Return the (X, Y) coordinate for the center point of the cell that contains the specified text.  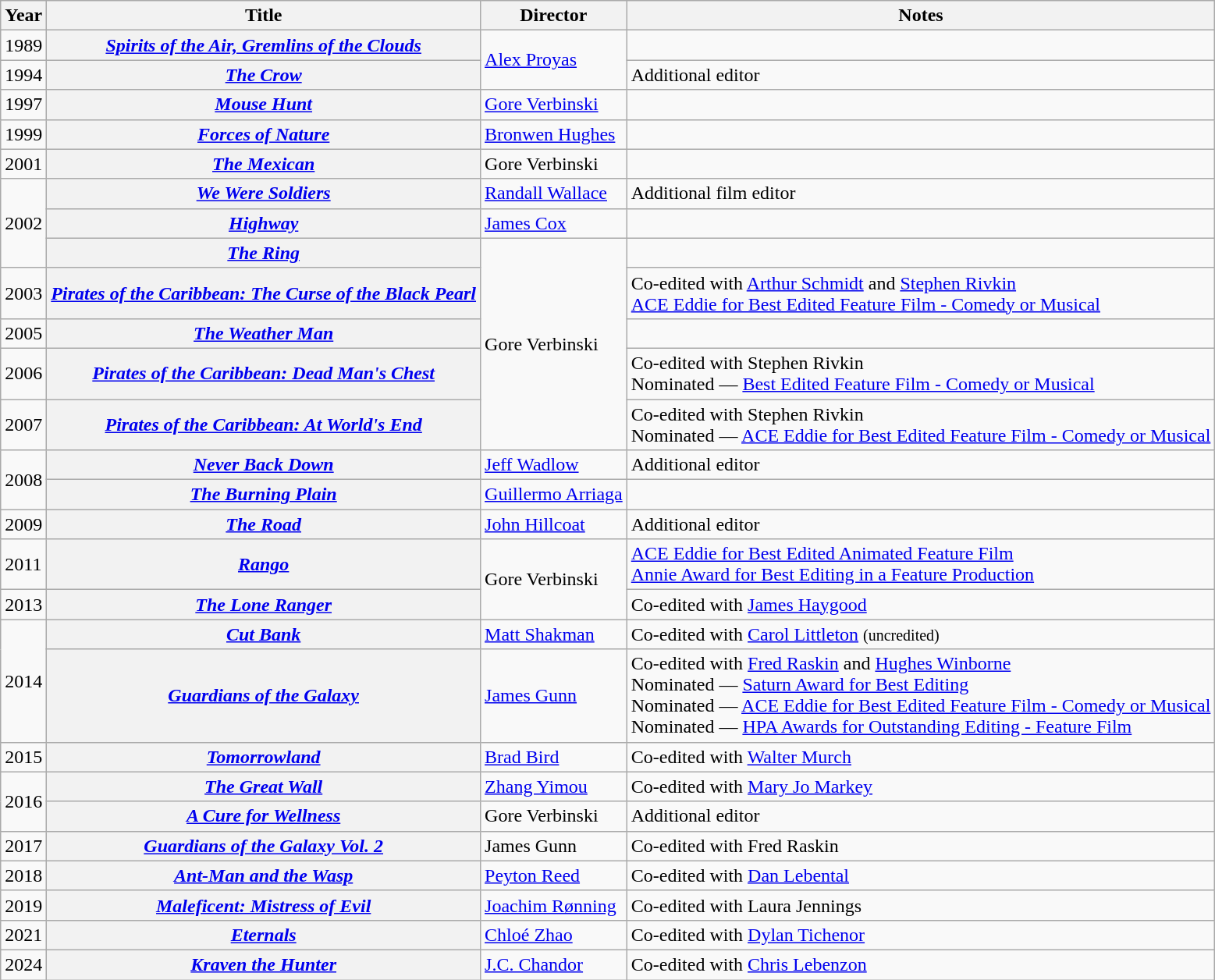
2018 (23, 875)
Co-edited with Carol Littleton (uncredited) (921, 634)
The Burning Plain (264, 495)
A Cure for Wellness (264, 816)
Guardians of the Galaxy (264, 696)
2021 (23, 935)
Chloé Zhao (554, 935)
Matt Shakman (554, 634)
Guillermo Arriaga (554, 495)
Co-edited with Fred Raskin (921, 846)
Brad Bird (554, 757)
Highway (264, 223)
Co-edited with James Haygood (921, 605)
Cut Bank (264, 634)
The Great Wall (264, 786)
Co-edited with Dylan Tichenor (921, 935)
Title (264, 16)
Ant-Man and the Wasp (264, 875)
We Were Soldiers (264, 194)
Co-edited with Stephen RivkinNominated — ACE Eddie for Best Edited Feature Film - Comedy or Musical (921, 424)
2014 (23, 680)
Notes (921, 16)
J.C. Chandor (554, 964)
Guardians of the Galaxy Vol. 2 (264, 846)
Kraven the Hunter (264, 964)
Spirits of the Air, Gremlins of the Clouds (264, 45)
2024 (23, 964)
The Weather Man (264, 333)
The Ring (264, 253)
Co-edited with Laura Jennings (921, 905)
Co-edited with Stephen RivkinNominated — Best Edited Feature Film - Comedy or Musical (921, 373)
The Road (264, 524)
Bronwen Hughes (554, 134)
2009 (23, 524)
Year (23, 16)
Jeff Wadlow (554, 465)
Alex Proyas (554, 60)
Forces of Nature (264, 134)
2019 (23, 905)
2001 (23, 164)
James Cox (554, 223)
Peyton Reed (554, 875)
Co-edited with Mary Jo Markey (921, 786)
2016 (23, 801)
Joachim Rønning (554, 905)
The Mexican (264, 164)
2003 (23, 293)
Tomorrowland (264, 757)
The Crow (264, 75)
Pirates of the Caribbean: Dead Man's Chest (264, 373)
Zhang Yimou (554, 786)
The Lone Ranger (264, 605)
2017 (23, 846)
John Hillcoat (554, 524)
1994 (23, 75)
Maleficent: Mistress of Evil (264, 905)
Co-edited with Walter Murch (921, 757)
2013 (23, 605)
Co-edited with Dan Lebental (921, 875)
Director (554, 16)
1999 (23, 134)
1989 (23, 45)
2011 (23, 565)
Pirates of the Caribbean: At World's End (264, 424)
2002 (23, 223)
2007 (23, 424)
2015 (23, 757)
Pirates of the Caribbean: The Curse of the Black Pearl (264, 293)
Mouse Hunt (264, 105)
Never Back Down (264, 465)
Co-edited with Arthur Schmidt and Stephen RivkinACE Eddie for Best Edited Feature Film - Comedy or Musical (921, 293)
2008 (23, 480)
Additional film editor (921, 194)
1997 (23, 105)
Randall Wallace (554, 194)
Rango (264, 565)
2006 (23, 373)
Eternals (264, 935)
ACE Eddie for Best Edited Animated Feature FilmAnnie Award for Best Editing in a Feature Production (921, 565)
Co-edited with Chris Lebenzon (921, 964)
2005 (23, 333)
